Scan for the cell matching the given text and deliver its [X, Y] coordinate at center. 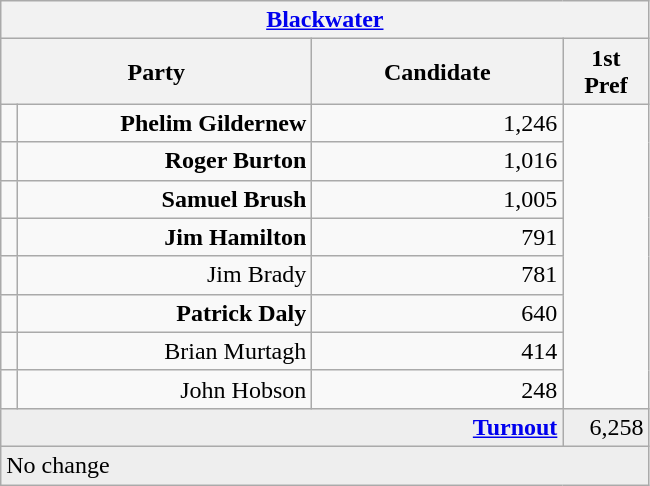
781 [438, 275]
Samuel Brush [164, 199]
1,016 [438, 161]
Brian Murtagh [164, 351]
414 [438, 351]
Turnout [282, 427]
Patrick Daly [164, 313]
Roger Burton [164, 161]
6,258 [606, 427]
791 [438, 237]
John Hobson [164, 389]
Blackwater [325, 20]
Jim Brady [164, 275]
Candidate [438, 72]
No change [325, 465]
248 [438, 389]
Jim Hamilton [164, 237]
Phelim Gildernew [164, 123]
640 [438, 313]
1,005 [438, 199]
Party [156, 72]
1st Pref [606, 72]
1,246 [438, 123]
